Return the (X, Y) coordinate for the center point of the cell that contains the specified text.  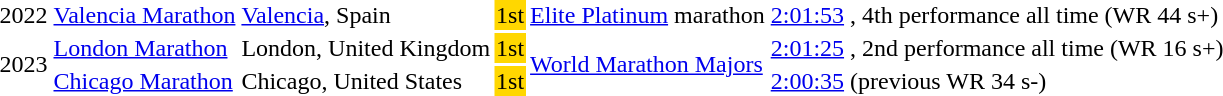
London Marathon (144, 48)
2:00:35 (807, 81)
2:01:53 (807, 15)
Elite Platinum marathon (648, 15)
World Marathon Majors (648, 64)
Chicago, United States (366, 81)
Chicago Marathon (144, 81)
Valencia, Spain (366, 15)
London, United Kingdom (366, 48)
Valencia Marathon (144, 15)
2:01:25 (807, 48)
